Capture the cell that displays the provided text and extract its [X, Y] central coordinate. 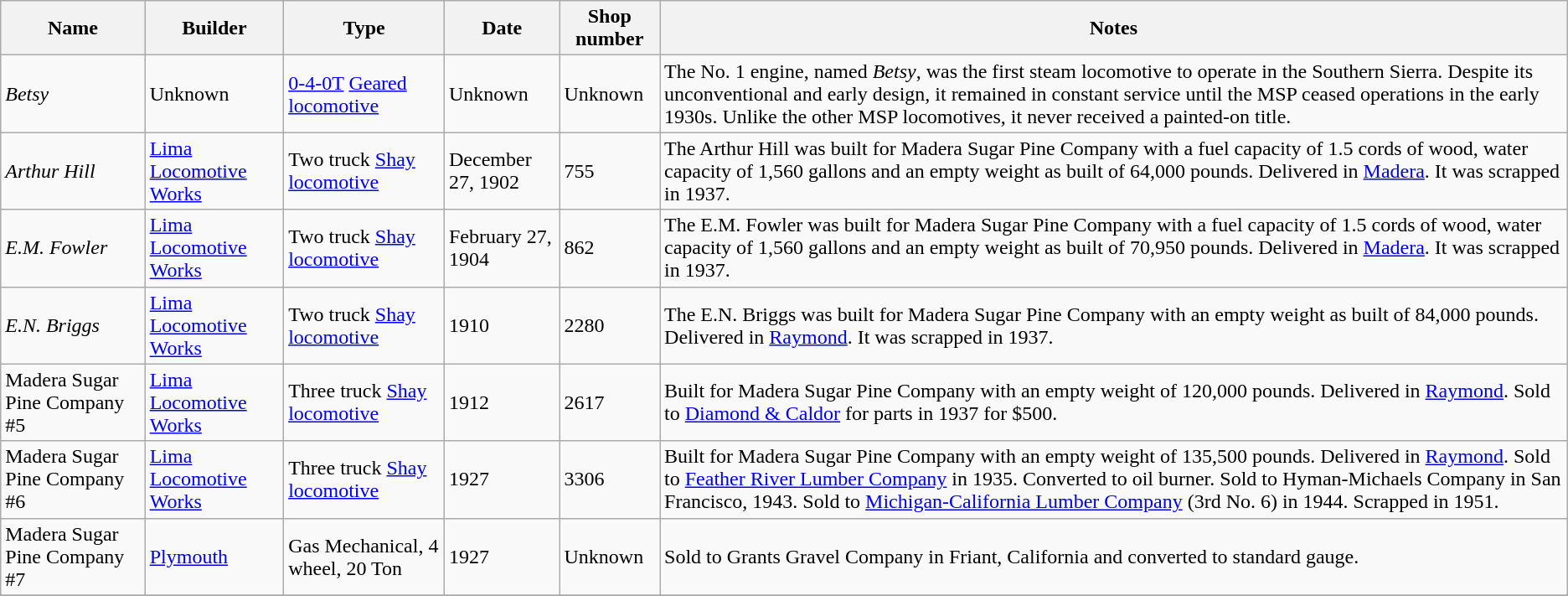
3306 [610, 479]
1910 [501, 325]
Gas Mechanical, 4 wheel, 20 Ton [364, 557]
2280 [610, 325]
Notes [1114, 29]
Type [364, 29]
2617 [610, 402]
Madera Sugar Pine Company #5 [73, 402]
Betsy [73, 94]
1912 [501, 402]
Shop number [610, 29]
Sold to Grants Gravel Company in Friant, California and converted to standard gauge. [1114, 557]
Date [501, 29]
E.M. Fowler [73, 248]
755 [610, 171]
862 [610, 248]
Name [73, 29]
December 27, 1902 [501, 171]
Madera Sugar Pine Company #7 [73, 557]
Madera Sugar Pine Company #6 [73, 479]
E.N. Briggs [73, 325]
Arthur Hill [73, 171]
Builder [214, 29]
0-4-0T Geared locomotive [364, 94]
Plymouth [214, 557]
February 27, 1904 [501, 248]
